Search for the cell housing the specified text and yield its (X, Y) center coordinate. 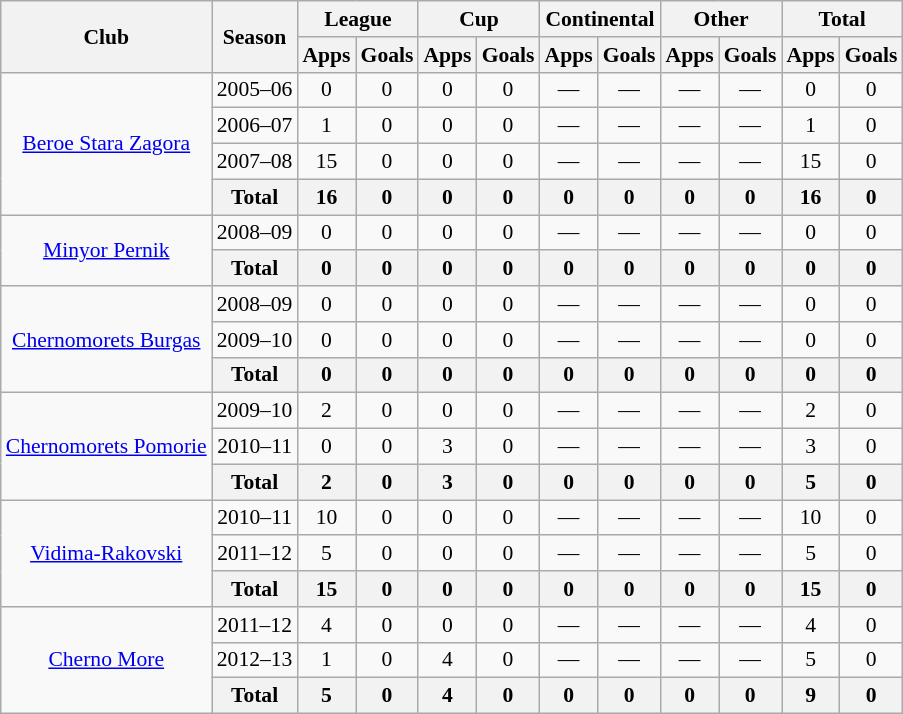
Cherno More (106, 660)
Beroe Stara Zagora (106, 143)
Minyor Pernik (106, 250)
Club (106, 36)
Chernomorets Pomorie (106, 446)
2006–07 (255, 126)
Chernomorets Burgas (106, 340)
2005–06 (255, 90)
2007–08 (255, 162)
9 (811, 696)
Season (255, 36)
Vidima-Rakovski (106, 554)
Continental (600, 19)
Cup (478, 19)
League (358, 19)
2012–13 (255, 660)
Other (722, 19)
